Search for the cell housing the specified text and yield its [x, y] center coordinate. 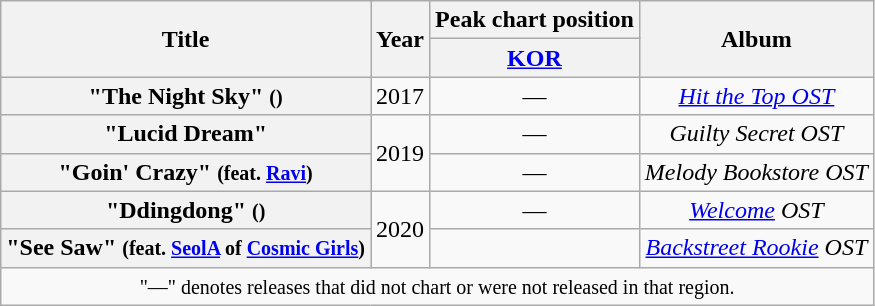
Year [400, 39]
Peak chart position [535, 20]
"Ddingdong" () [186, 210]
2019 [400, 153]
Backstreet Rookie OST [756, 248]
"Lucid Dream" [186, 134]
Melody Bookstore OST [756, 172]
2020 [400, 229]
KOR [535, 58]
"—" denotes releases that did not chart or were not released in that region. [438, 286]
"Goin' Crazy" (feat. Ravi) [186, 172]
"See Saw" (feat. SeolA of Cosmic Girls) [186, 248]
Hit the Top OST [756, 96]
Album [756, 39]
Title [186, 39]
"The Night Sky" () [186, 96]
Guilty Secret OST [756, 134]
Welcome OST [756, 210]
2017 [400, 96]
